Determine the [x, y] coordinate at the center of the cell enclosing the given text.  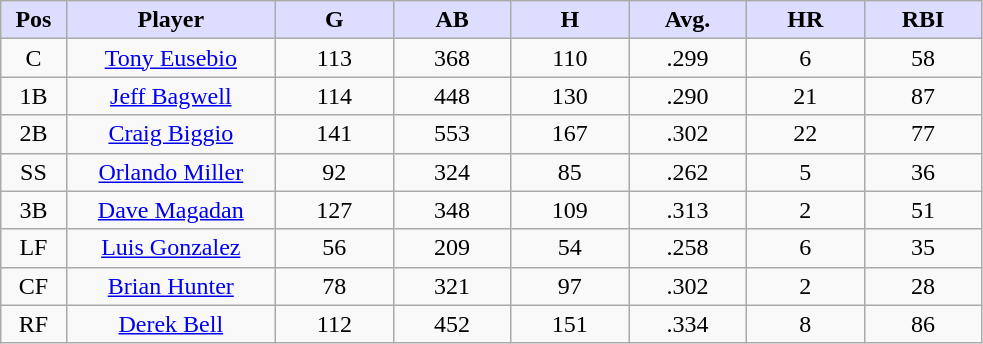
CF [34, 286]
Pos [34, 20]
Craig Biggio [170, 134]
348 [452, 210]
112 [334, 324]
5 [805, 172]
151 [570, 324]
Player [170, 20]
1B [34, 96]
209 [452, 248]
51 [923, 210]
97 [570, 286]
92 [334, 172]
.258 [688, 248]
AB [452, 20]
113 [334, 58]
Jeff Bagwell [170, 96]
28 [923, 286]
C [34, 58]
452 [452, 324]
22 [805, 134]
141 [334, 134]
56 [334, 248]
114 [334, 96]
G [334, 20]
.334 [688, 324]
.299 [688, 58]
85 [570, 172]
Dave Magadan [170, 210]
.290 [688, 96]
368 [452, 58]
321 [452, 286]
.262 [688, 172]
Tony Eusebio [170, 58]
58 [923, 58]
H [570, 20]
54 [570, 248]
Luis Gonzalez [170, 248]
109 [570, 210]
110 [570, 58]
Derek Bell [170, 324]
77 [923, 134]
3B [34, 210]
553 [452, 134]
.313 [688, 210]
78 [334, 286]
2B [34, 134]
Orlando Miller [170, 172]
127 [334, 210]
35 [923, 248]
130 [570, 96]
86 [923, 324]
87 [923, 96]
HR [805, 20]
LF [34, 248]
36 [923, 172]
167 [570, 134]
RBI [923, 20]
Brian Hunter [170, 286]
Avg. [688, 20]
8 [805, 324]
21 [805, 96]
RF [34, 324]
324 [452, 172]
SS [34, 172]
448 [452, 96]
